Detect which cell encompasses the target text, then output its [x, y] center coordinate. 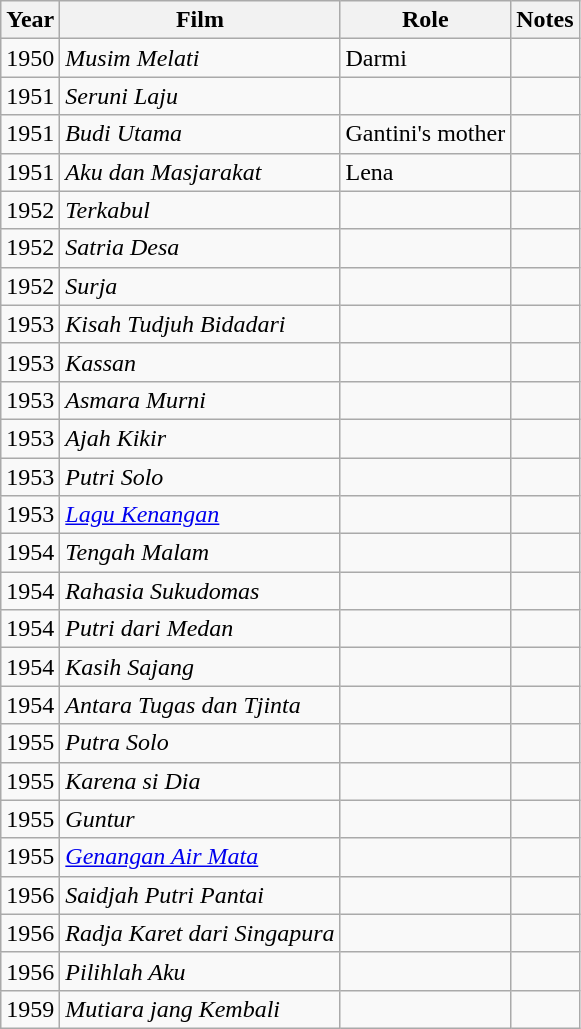
1950 [30, 58]
Gantini's mother [426, 134]
Role [426, 20]
Asmara Murni [200, 400]
Rahasia Sukudomas [200, 591]
Aku dan Masjarakat [200, 172]
Mutiara jang Kembali [200, 1009]
Putri dari Medan [200, 629]
Pilihlah Aku [200, 971]
Guntur [200, 819]
Film [200, 20]
Radja Karet dari Singapura [200, 933]
Tengah Malam [200, 553]
Darmi [426, 58]
Ajah Kikir [200, 438]
Lagu Kenangan [200, 515]
Budi Utama [200, 134]
Kassan [200, 362]
Satria Desa [200, 248]
Kisah Tudjuh Bidadari [200, 324]
Antara Tugas dan Tjinta [200, 705]
Notes [545, 20]
Putra Solo [200, 743]
Terkabul [200, 210]
Putri Solo [200, 477]
Surja [200, 286]
Lena [426, 172]
Kasih Sajang [200, 667]
1959 [30, 1009]
Saidjah Putri Pantai [200, 895]
Seruni Laju [200, 96]
Year [30, 20]
Musim Melati [200, 58]
Karena si Dia [200, 781]
Genangan Air Mata [200, 857]
